Determine the [x, y] coordinate at the center of the cell enclosing the given text.  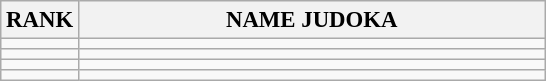
RANK [40, 20]
NAME JUDOKA [312, 20]
